Return the [x, y] coordinate for the center point of the cell that contains the specified text.  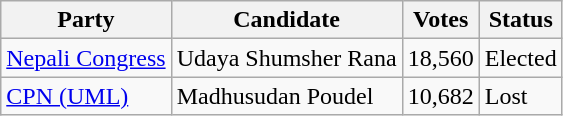
Status [520, 20]
CPN (UML) [86, 96]
Candidate [286, 20]
Madhusudan Poudel [286, 96]
18,560 [440, 58]
Udaya Shumsher Rana [286, 58]
Nepali Congress [86, 58]
Votes [440, 20]
Lost [520, 96]
Party [86, 20]
Elected [520, 58]
10,682 [440, 96]
